Determine the [X, Y] coordinate at the center of the cell enclosing the given text.  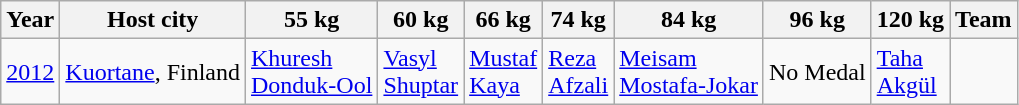
KhureshDonduk-Ool [312, 72]
66 kg [504, 20]
96 kg [817, 20]
Host city [153, 20]
VasylShuptar [421, 72]
Team [984, 20]
TahaAkgül [910, 72]
60 kg [421, 20]
2012 [30, 72]
Kuortane, Finland [153, 72]
120 kg [910, 20]
No Medal [817, 72]
74 kg [578, 20]
Year [30, 20]
55 kg [312, 20]
84 kg [689, 20]
MeisamMostafa-Jokar [689, 72]
MustafKaya [504, 72]
RezaAfzali [578, 72]
